Pinpoint the cell where the given text exists, returning its [x, y] midpoint coordinate. 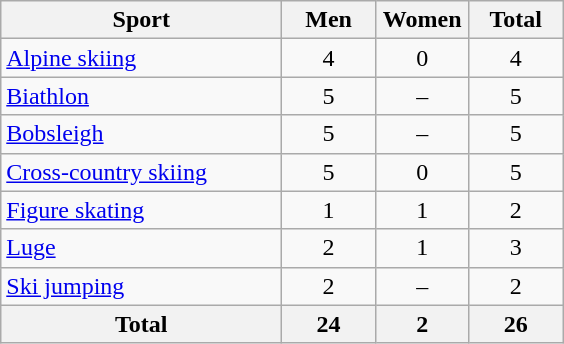
3 [516, 248]
Figure skating [142, 210]
Cross-country skiing [142, 172]
Alpine skiing [142, 58]
Biathlon [142, 96]
Ski jumping [142, 286]
Luge [142, 248]
Men [329, 20]
Sport [142, 20]
26 [516, 324]
24 [329, 324]
Bobsleigh [142, 134]
Women [422, 20]
